Pinpoint the cell where the given text exists, returning its (x, y) midpoint coordinate. 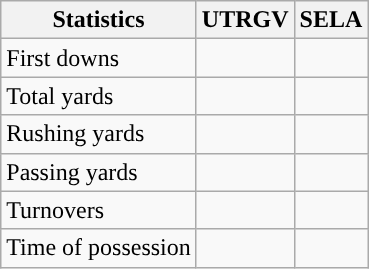
UTRGV (245, 20)
Passing yards (99, 172)
Total yards (99, 96)
Time of possession (99, 248)
SELA (331, 20)
Rushing yards (99, 134)
Turnovers (99, 210)
Statistics (99, 20)
First downs (99, 58)
